Find where the given text appears and provide that cell's center as [X, Y] coordinate. 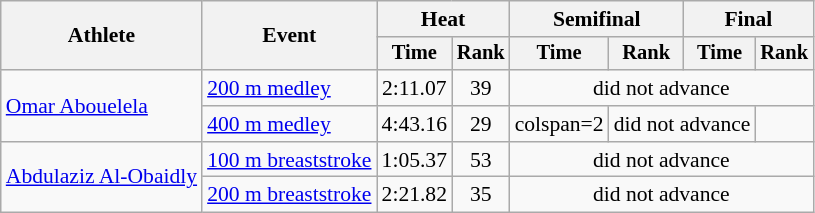
Semifinal [597, 19]
colspan=2 [560, 124]
Final [748, 19]
Heat [444, 19]
Abdulaziz Al-Obaidly [102, 178]
2:21.82 [414, 195]
400 m medley [289, 124]
4:43.16 [414, 124]
29 [481, 124]
200 m breaststroke [289, 195]
Athlete [102, 36]
53 [481, 160]
100 m breaststroke [289, 160]
Event [289, 36]
1:05.37 [414, 160]
200 m medley [289, 88]
35 [481, 195]
39 [481, 88]
Omar Abouelela [102, 106]
2:11.07 [414, 88]
